Return the (X, Y) coordinate for the center point of the cell that contains the specified text.  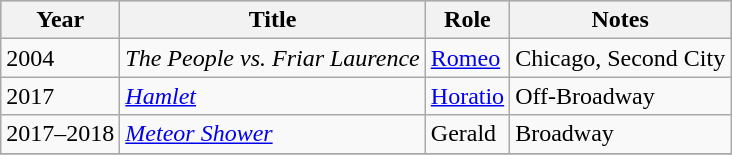
Role (467, 20)
Year (60, 20)
Gerald (467, 134)
Notes (620, 20)
Horatio (467, 96)
2004 (60, 58)
Romeo (467, 58)
Chicago, Second City (620, 58)
Title (272, 20)
Broadway (620, 134)
Off-Broadway (620, 96)
Hamlet (272, 96)
Meteor Shower (272, 134)
The People vs. Friar Laurence (272, 58)
2017–2018 (60, 134)
2017 (60, 96)
